Provide the [x, y] coordinate of the cell's center where the given text is located.  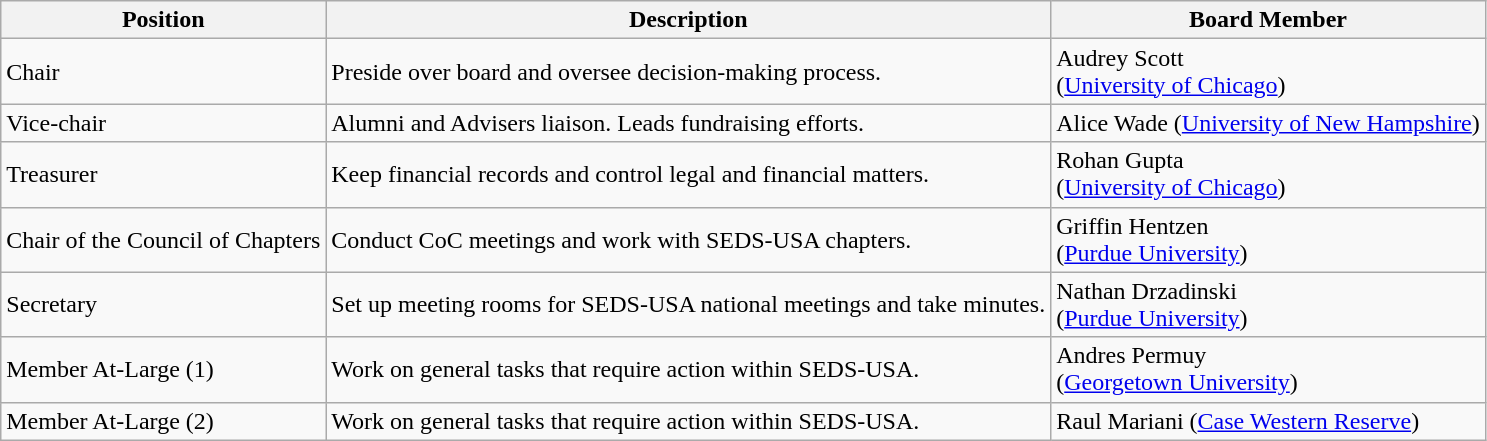
Audrey Scott(University of Chicago) [1268, 72]
Keep financial records and control legal and financial matters. [688, 174]
Description [688, 20]
Member At-Large (2) [164, 421]
Chair of the Council of Chapters [164, 240]
Nathan Drzadinski(Purdue University) [1268, 304]
Treasurer [164, 174]
Alumni and Advisers liaison. Leads fundraising efforts. [688, 123]
Member At-Large (1) [164, 370]
Andres Permuy(Georgetown University) [1268, 370]
Vice-chair [164, 123]
Alice Wade (University of New Hampshire) [1268, 123]
Rohan Gupta(University of Chicago) [1268, 174]
Preside over board and oversee decision-making process. [688, 72]
Board Member [1268, 20]
Position [164, 20]
Conduct CoC meetings and work with SEDS-USA chapters. [688, 240]
Chair [164, 72]
Set up meeting rooms for SEDS-USA national meetings and take minutes. [688, 304]
Raul Mariani (Case Western Reserve) [1268, 421]
Secretary [164, 304]
Griffin Hentzen(Purdue University) [1268, 240]
